Scan for the cell matching the given text and deliver its (X, Y) coordinate at center. 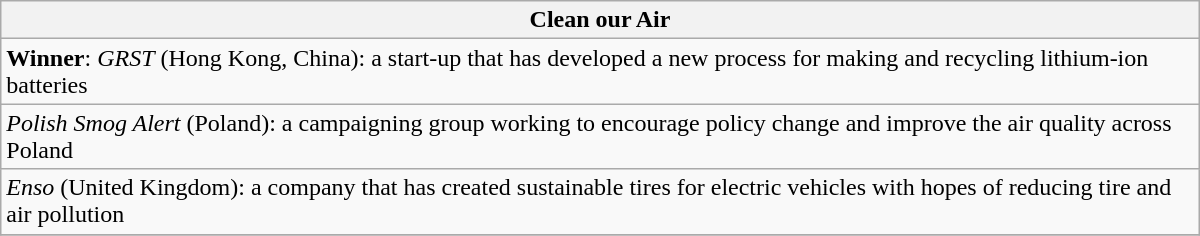
Enso (United Kingdom): a company that has created sustainable tires for electric vehicles with hopes of reducing tire and air pollution (600, 202)
Winner: GRST (Hong Kong, China): a start-up that has developed a new process for making and recycling lithium-ion batteries (600, 72)
Clean our Air (600, 20)
Polish Smog Alert (Poland): a campaigning group working to encourage policy change and improve the air quality across Poland (600, 136)
